Search for the cell housing the specified text and yield its (x, y) center coordinate. 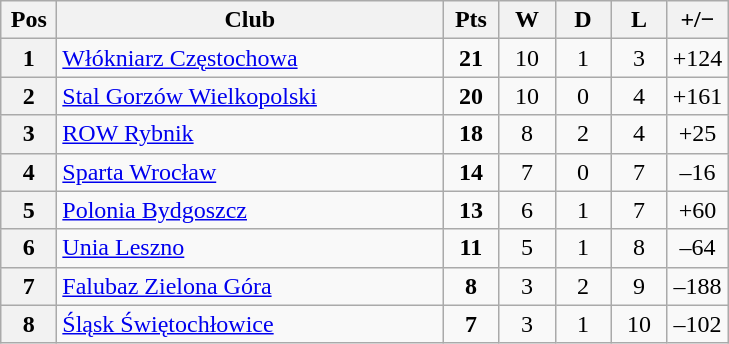
Stal Gorzów Wielkopolski (250, 96)
Unia Leszno (250, 248)
14 (471, 172)
W (527, 20)
Falubaz Zielona Góra (250, 286)
18 (471, 134)
Sparta Wrocław (250, 172)
Śląsk Świętochłowice (250, 324)
11 (471, 248)
21 (471, 58)
9 (639, 286)
13 (471, 210)
+/− (698, 20)
–64 (698, 248)
+25 (698, 134)
–102 (698, 324)
Club (250, 20)
Polonia Bydgoszcz (250, 210)
–188 (698, 286)
20 (471, 96)
Włókniarz Częstochowa (250, 58)
Pts (471, 20)
D (583, 20)
+161 (698, 96)
–16 (698, 172)
+60 (698, 210)
ROW Rybnik (250, 134)
L (639, 20)
+124 (698, 58)
Pos (29, 20)
